Provide the (X, Y) coordinate of the cell's center where the given text is located.  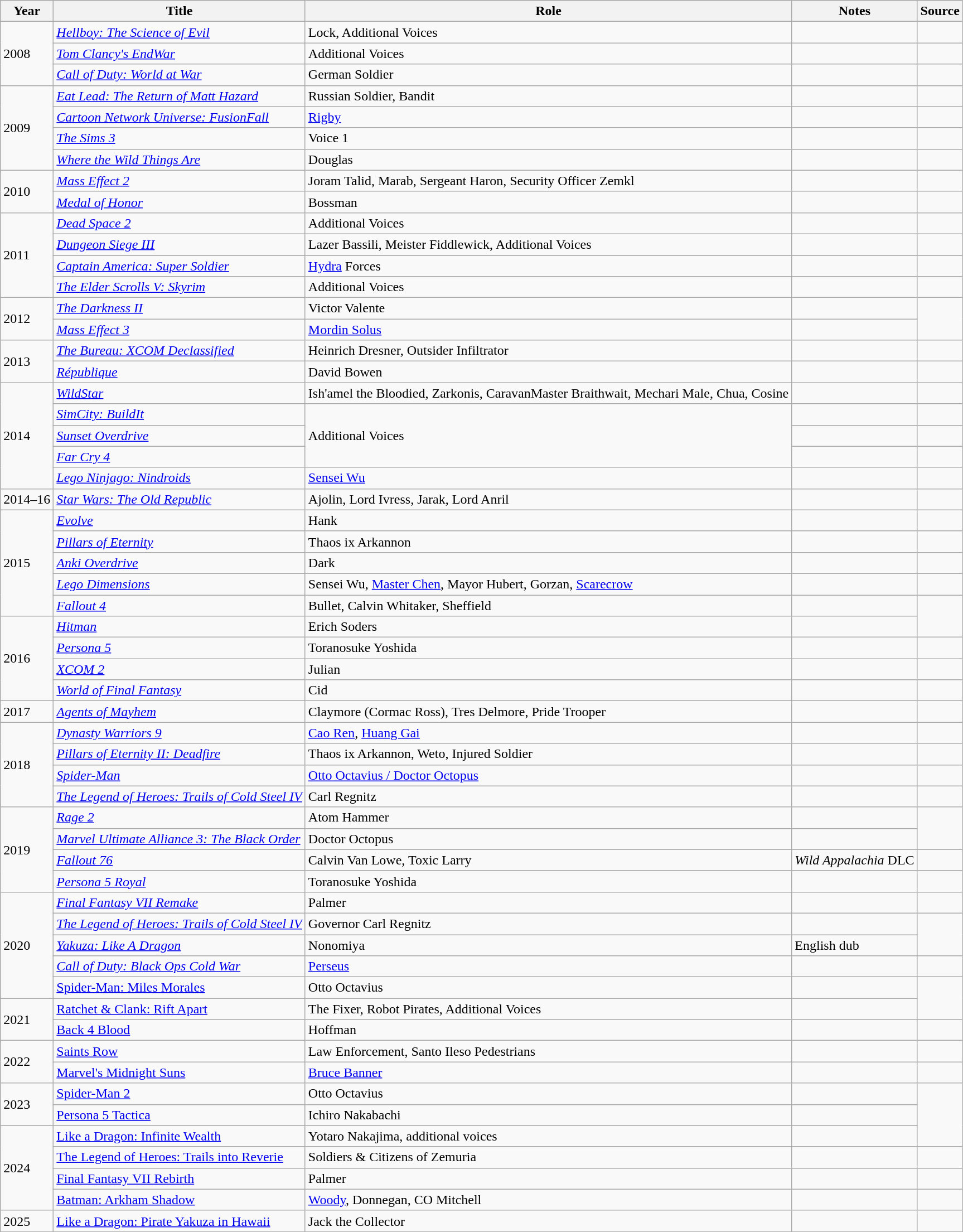
The Legend of Heroes: Trails into Reverie (180, 1157)
Saints Row (180, 1051)
Fallout 4 (180, 605)
Law Enforcement, Santo Ileso Pedestrians (549, 1051)
Voice 1 (549, 138)
Wild Appalachia DLC (854, 860)
Ichiro Nakabachi (549, 1115)
Agents of Mayhem (180, 712)
Far Cry 4 (180, 457)
2009 (27, 128)
Joram Talid, Marab, Sergeant Haron, Security Officer Zemkl (549, 181)
2018 (27, 765)
2014 (27, 436)
Ajolin, Lord Ivress, Jarak, Lord Anril (549, 499)
Marvel's Midnight Suns (180, 1072)
German Soldier (549, 75)
2017 (27, 712)
Marvel Ultimate Alliance 3: The Black Order (180, 839)
Star Wars: The Old Republic (180, 499)
2011 (27, 255)
République (180, 372)
Dead Space 2 (180, 223)
2015 (27, 563)
World of Final Fantasy (180, 690)
The Sims 3 (180, 138)
2013 (27, 361)
Hydra Forces (549, 266)
2014–16 (27, 499)
The Bureau: XCOM Declassified (180, 351)
Mass Effect 3 (180, 330)
The Fixer, Robot Pirates, Additional Voices (549, 1009)
Medal of Honor (180, 202)
Rigby (549, 117)
Lock, Additional Voices (549, 32)
2025 (27, 1221)
Hank (549, 520)
Erich Soders (549, 627)
Back 4 Blood (180, 1030)
Cid (549, 690)
Russian Soldier, Bandit (549, 96)
WildStar (180, 393)
Lego Ninjago: Nindroids (180, 478)
Fallout 76 (180, 860)
English dub (854, 945)
Pillars of Eternity (180, 542)
2022 (27, 1062)
2023 (27, 1104)
The Darkness II (180, 308)
Governor Carl Regnitz (549, 924)
Spider-Man (180, 775)
Persona 5 (180, 648)
Tom Clancy's EndWar (180, 54)
Spider-Man: Miles Morales (180, 988)
Bruce Banner (549, 1072)
SimCity: BuildIt (180, 414)
Batman: Arkham Shadow (180, 1200)
Mordin Solus (549, 330)
Doctor Octopus (549, 839)
Eat Lead: The Return of Matt Hazard (180, 96)
Spider-Man 2 (180, 1094)
Pillars of Eternity II: Deadfire (180, 754)
Ish'amel the Bloodied, Zarkonis, CaravanMaster Braithwait, Mechari Male, Chua, Cosine (549, 393)
Thaos ix Arkannon (549, 542)
Evolve (180, 520)
Calvin Van Lowe, Toxic Larry (549, 860)
Call of Duty: World at War (180, 75)
David Bowen (549, 372)
Douglas (549, 160)
Like a Dragon: Infinite Wealth (180, 1136)
Anki Overdrive (180, 563)
Cartoon Network Universe: FusionFall (180, 117)
Year (27, 11)
Lego Dimensions (180, 584)
Like a Dragon: Pirate Yakuza in Hawaii (180, 1221)
Bossman (549, 202)
Dark (549, 563)
Soldiers & Citizens of Zemuria (549, 1157)
Bullet, Calvin Whitaker, Sheffield (549, 605)
Persona 5 Royal (180, 881)
Jack the Collector (549, 1221)
Cao Ren, Huang Gai (549, 733)
Persona 5 Tactica (180, 1115)
Thaos ix Arkannon, Weto, Injured Soldier (549, 754)
Sensei Wu (549, 478)
Victor Valente (549, 308)
2010 (27, 191)
Where the Wild Things Are (180, 160)
Woody, Donnegan, CO Mitchell (549, 1200)
2019 (27, 849)
Julian (549, 669)
Final Fantasy VII Rebirth (180, 1178)
Lazer Bassili, Meister Fiddlewick, Additional Voices (549, 244)
Perseus (549, 967)
2008 (27, 54)
Call of Duty: Black Ops Cold War (180, 967)
Nonomiya (549, 945)
Heinrich Dresner, Outsider Infiltrator (549, 351)
Otto Octavius / Doctor Octopus (549, 775)
2024 (27, 1168)
Title (180, 11)
2012 (27, 319)
XCOM 2 (180, 669)
Hitman (180, 627)
Atom Hammer (549, 818)
Yotaro Nakajima, additional voices (549, 1136)
Yakuza: Like A Dragon (180, 945)
Mass Effect 2 (180, 181)
Final Fantasy VII Remake (180, 902)
Dynasty Warriors 9 (180, 733)
Ratchet & Clank: Rift Apart (180, 1009)
Hellboy: The Science of Evil (180, 32)
Source (940, 11)
Captain America: Super Soldier (180, 266)
Carl Regnitz (549, 796)
Rage 2 (180, 818)
The Elder Scrolls V: Skyrim (180, 287)
Sensei Wu, Master Chen, Mayor Hubert, Gorzan, Scarecrow (549, 584)
Dungeon Siege III (180, 244)
2016 (27, 659)
Sunset Overdrive (180, 436)
2020 (27, 945)
Hoffman (549, 1030)
Notes (854, 11)
Claymore (Cormac Ross), Tres Delmore, Pride Trooper (549, 712)
2021 (27, 1020)
Role (549, 11)
